Provide the (X, Y) coordinate of the cell's center where the given text is located.  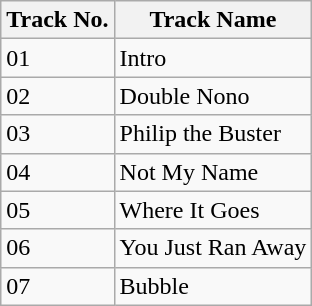
03 (58, 134)
Track No. (58, 20)
02 (58, 96)
01 (58, 58)
Track Name (213, 20)
05 (58, 210)
Not My Name (213, 172)
04 (58, 172)
Where It Goes (213, 210)
06 (58, 248)
Philip the Buster (213, 134)
Double Nono (213, 96)
You Just Ran Away (213, 248)
07 (58, 286)
Intro (213, 58)
Bubble (213, 286)
